Detect which cell encompasses the target text, then output its [X, Y] center coordinate. 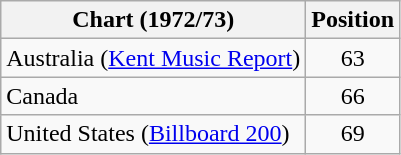
United States (Billboard 200) [154, 134]
Chart (1972/73) [154, 20]
Position [353, 20]
63 [353, 58]
Canada [154, 96]
66 [353, 96]
69 [353, 134]
Australia (Kent Music Report) [154, 58]
